Determine the [x, y] coordinate at the center of the cell enclosing the given text.  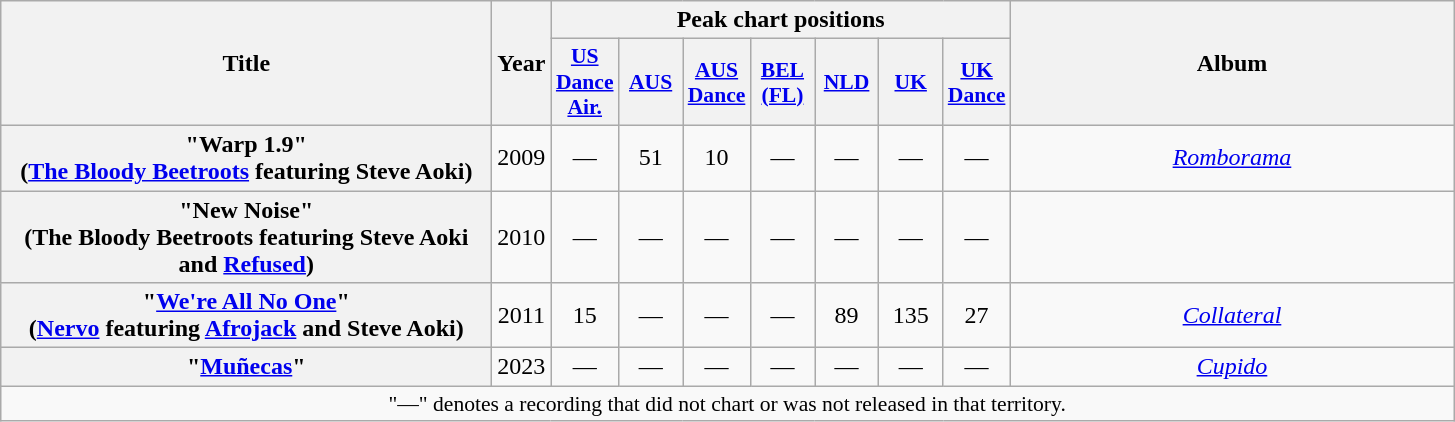
NLD [846, 82]
Romborama [1232, 158]
15 [585, 316]
51 [651, 158]
2009 [522, 158]
UKDance [977, 82]
"We're All No One"(Nervo featuring Afrojack and Steve Aoki) [246, 316]
"Warp 1.9"(The Bloody Beetroots featuring Steve Aoki) [246, 158]
10 [717, 158]
"Muñecas" [246, 367]
USDanceAir. [585, 82]
2010 [522, 236]
27 [977, 316]
135 [911, 316]
2023 [522, 367]
Title [246, 64]
Album [1232, 64]
AUSDance [717, 82]
Collateral [1232, 316]
Cupido [1232, 367]
BEL(FL) [782, 82]
Year [522, 64]
"New Noise"(The Bloody Beetroots featuring Steve Aoki and Refused) [246, 236]
"—" denotes a recording that did not chart or was not released in that territory. [728, 404]
AUS [651, 82]
2011 [522, 316]
Peak chart positions [781, 20]
UK [911, 82]
89 [846, 316]
